Locate the cell with the specified text and output its [X, Y] center coordinate. 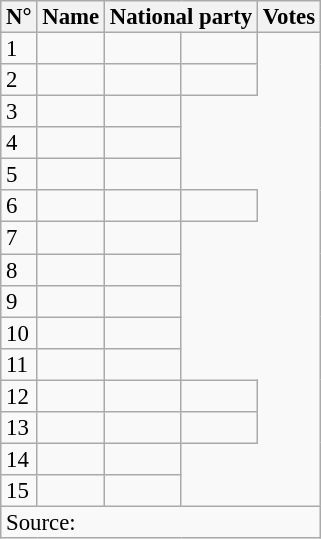
14 [19, 459]
6 [19, 206]
Name [71, 17]
1 [19, 49]
National party [180, 17]
2 [19, 80]
13 [19, 428]
8 [19, 270]
Votes [288, 17]
15 [19, 491]
3 [19, 112]
5 [19, 175]
11 [19, 364]
7 [19, 238]
10 [19, 333]
Source: [161, 522]
12 [19, 396]
9 [19, 301]
N° [19, 17]
4 [19, 143]
